Search for the cell housing the specified text and yield its (x, y) center coordinate. 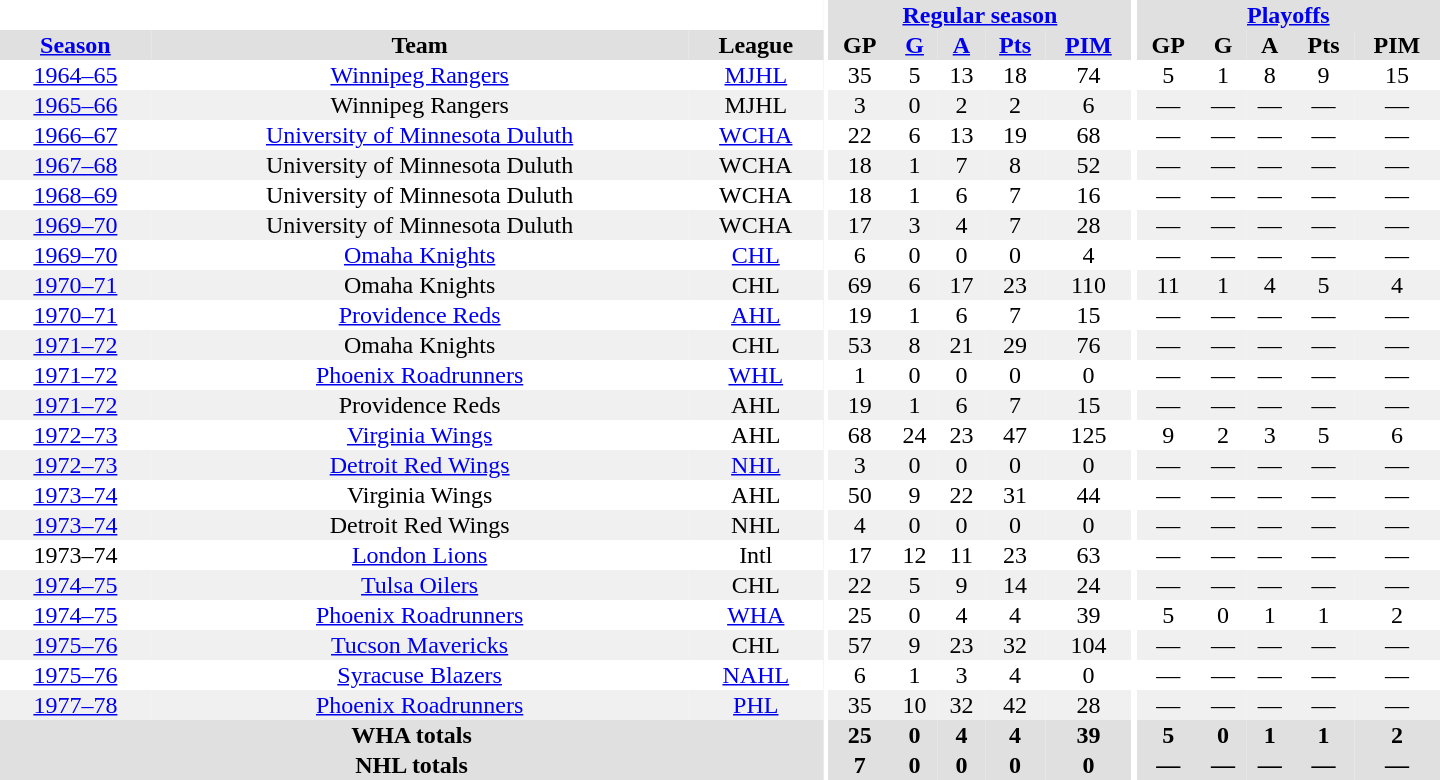
44 (1088, 495)
50 (860, 495)
1965–66 (76, 105)
WHA totals (412, 735)
1967–68 (76, 165)
76 (1088, 345)
1964–65 (76, 75)
14 (1016, 585)
NHL totals (412, 765)
10 (914, 705)
16 (1088, 195)
London Lions (420, 555)
Playoffs (1288, 15)
WHL (756, 375)
57 (860, 645)
12 (914, 555)
1968–69 (76, 195)
42 (1016, 705)
125 (1088, 435)
Intl (756, 555)
69 (860, 285)
Regular season (980, 15)
21 (962, 345)
29 (1016, 345)
53 (860, 345)
League (756, 45)
1966–67 (76, 135)
Tulsa Oilers (420, 585)
31 (1016, 495)
47 (1016, 435)
110 (1088, 285)
74 (1088, 75)
63 (1088, 555)
NAHL (756, 675)
Team (420, 45)
Season (76, 45)
52 (1088, 165)
1977–78 (76, 705)
104 (1088, 645)
Syracuse Blazers (420, 675)
Tucson Mavericks (420, 645)
PHL (756, 705)
WHA (756, 615)
